Scan for the cell matching the given text and deliver its (x, y) coordinate at center. 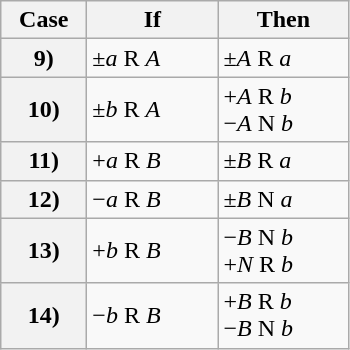
If (152, 20)
−B N b+N R b (284, 250)
−a R B (152, 199)
±B N a (284, 199)
+a R B (152, 161)
+B R b−B N b (284, 316)
+A R b−A N b (284, 110)
±A R a (284, 58)
−b R B (152, 316)
12) (44, 199)
13) (44, 250)
11) (44, 161)
±b R A (152, 110)
±a R A (152, 58)
Then (284, 20)
10) (44, 110)
14) (44, 316)
Case (44, 20)
+b R B (152, 250)
9) (44, 58)
±B R a (284, 161)
